Scan for the cell matching the given text and deliver its (x, y) coordinate at center. 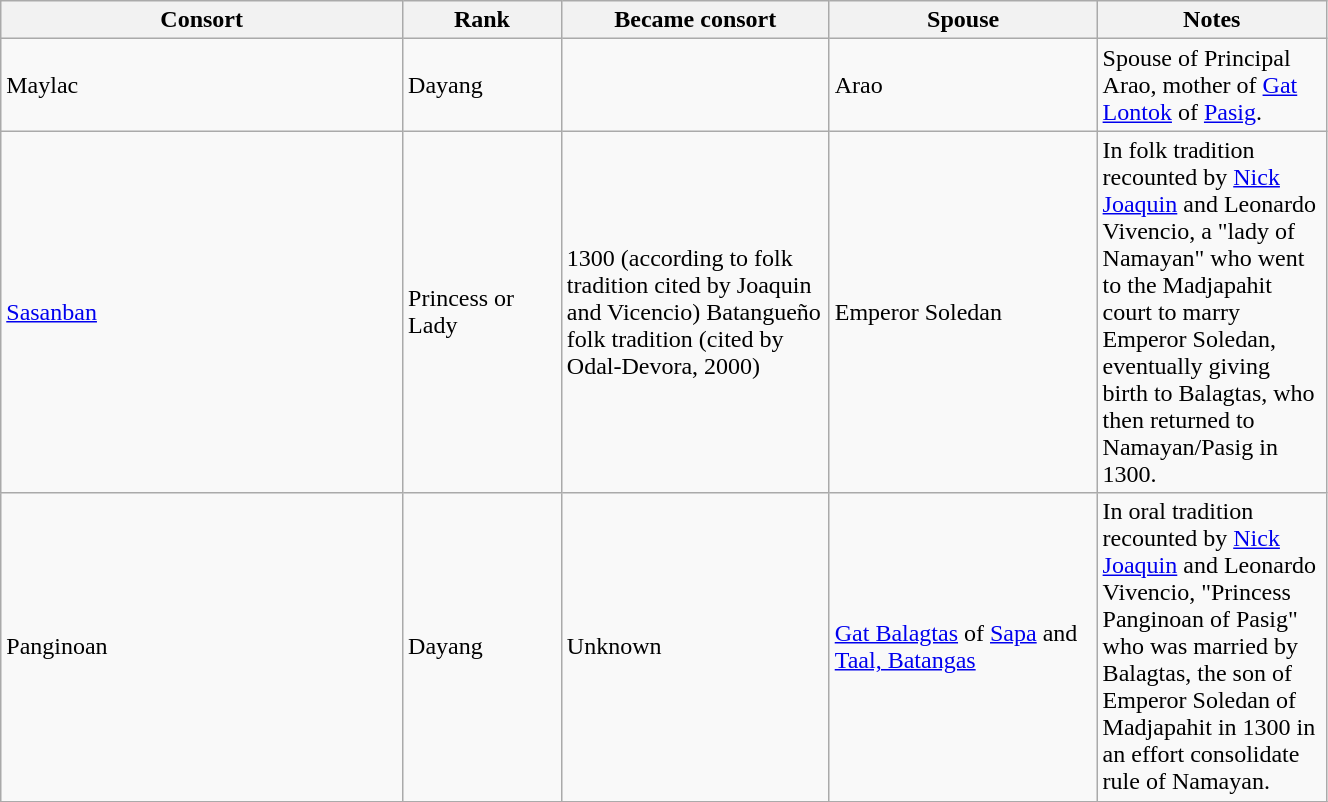
1300 (according to folk tradition cited by Joaquin and Vicencio) Batangueño folk tradition (cited by Odal-Devora, 2000) (695, 312)
Became consort (695, 20)
Panginoan (202, 647)
Arao (963, 85)
Spouse (963, 20)
Notes (1212, 20)
Maylac (202, 85)
Emperor Soledan (963, 312)
Consort (202, 20)
Rank (482, 20)
Princess or Lady (482, 312)
Gat Balagtas of Sapa and Taal, Batangas (963, 647)
Sasanban (202, 312)
Unknown (695, 647)
Spouse of Principal Arao, mother of Gat Lontok of Pasig. (1212, 85)
